Locate the cell with the specified text and output its (x, y) center coordinate. 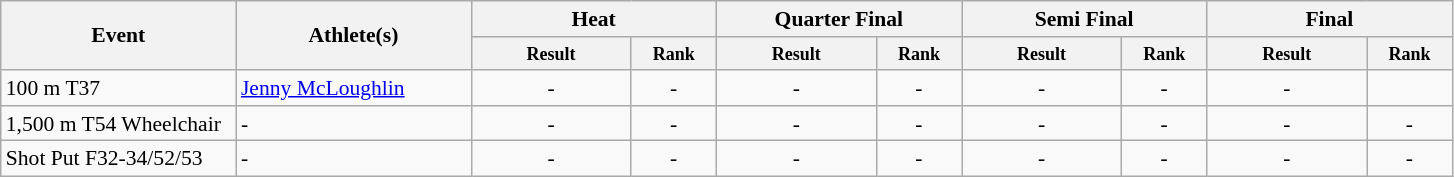
Final (1330, 19)
Semi Final (1084, 19)
Athlete(s) (354, 36)
1,500 m T54 Wheelchair (118, 124)
Shot Put F32-34/52/53 (118, 159)
Event (118, 36)
Heat (594, 19)
Quarter Final (838, 19)
100 m T37 (118, 88)
Jenny McLoughlin (354, 88)
